Pinpoint the cell where the given text exists, returning its (X, Y) midpoint coordinate. 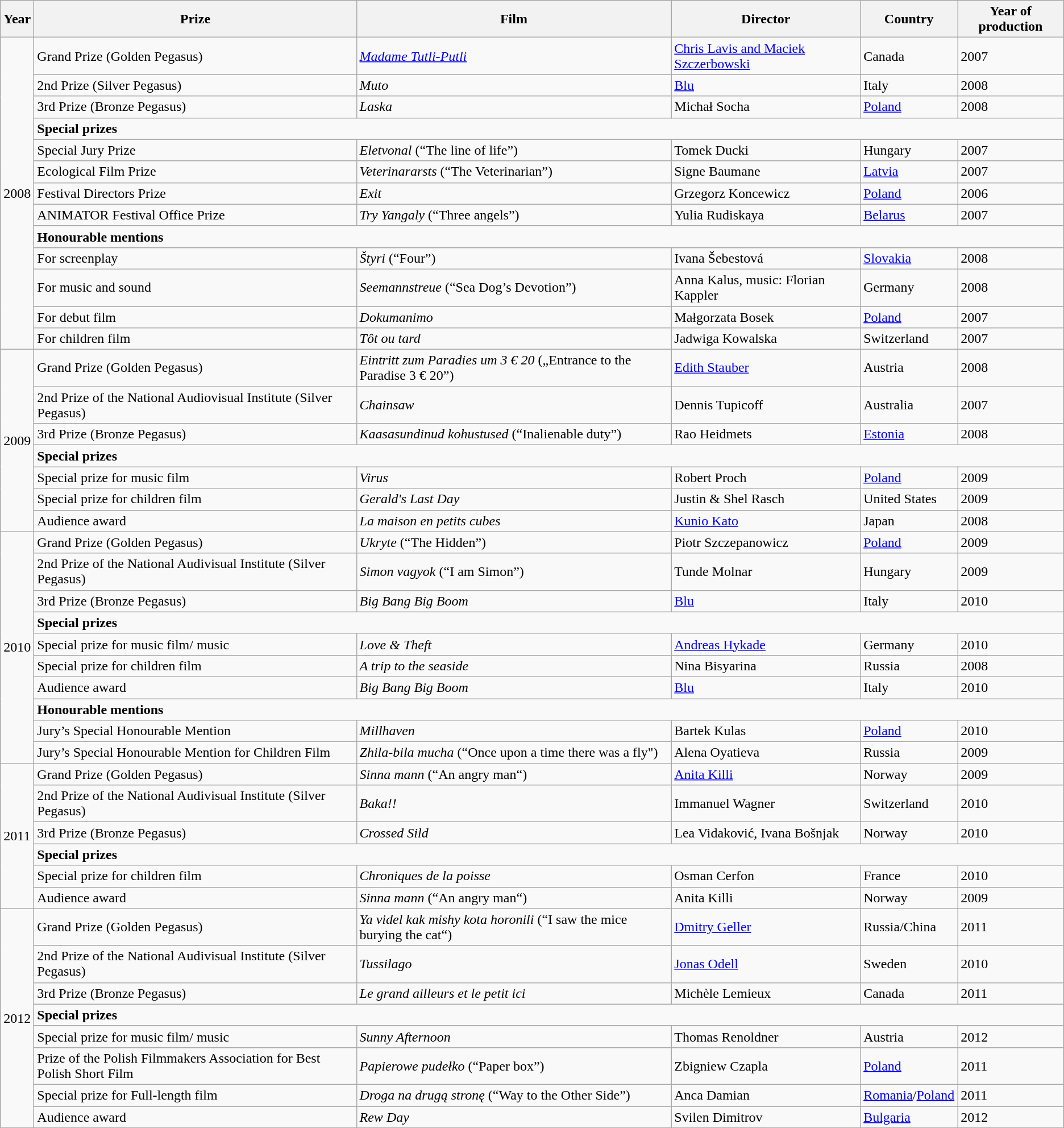
Papierowe pudełko (“Paper box”) (514, 1065)
Anca Damian (766, 1095)
Jury’s Special Honourable Mention (196, 731)
Signe Baumane (766, 172)
Gerald's Last Day (514, 499)
Zbigniew Czapla (766, 1065)
Tôt ou tard (514, 339)
For debut film (196, 317)
Rao Heidmets (766, 434)
For music and sound (196, 288)
Seemannstreue (“Sea Dog’s Devotion”) (514, 288)
Ya videl kak mishy kota horonili (“I saw the mice burying the cat“) (514, 927)
Immanuel Wagner (766, 804)
ANIMATOR Festival Office Prize (196, 215)
Special Jury Prize (196, 150)
Dmitry Geller (766, 927)
Tunde Molnar (766, 572)
Małgorzata Bosek (766, 317)
Baka!! (514, 804)
Bulgaria (909, 1117)
Robert Proch (766, 478)
Year (17, 19)
Bartek Kulas (766, 731)
Japan (909, 521)
Nina Bisyarina (766, 666)
For children film (196, 339)
Laska (514, 107)
Film (514, 19)
Chroniques de la poisse (514, 876)
Chris Lavis and Maciek Szczerbowski (766, 56)
Exit (514, 193)
Zhila-bila mucha (“Once upon a time there was a fly") (514, 753)
Australia (909, 405)
Russia/China (909, 927)
Slovakia (909, 258)
Eletvonal (“The line of life”) (514, 150)
Jonas Odell (766, 964)
Prize of the Polish Filmmakers Association for Best Polish Short Film (196, 1065)
Special prize for Full-length film (196, 1095)
Love & Theft (514, 644)
Svilen Dimitrov (766, 1117)
Anna Kalus, music: Florian Kappler (766, 288)
Virus (514, 478)
Rew Day (514, 1117)
Kunio Kato (766, 521)
Belarus (909, 215)
For screenplay (196, 258)
Madame Tutli-Putli (514, 56)
Eintritt zum Paradies um 3 € 20 („Entrance to the Paradise 3 € 20”) (514, 368)
2006 (1011, 193)
Ivana Šebestová (766, 258)
Director (766, 19)
Special prize for music film (196, 478)
La maison en petits cubes (514, 521)
Dokumanimo (514, 317)
Ukryte (“The Hidden”) (514, 542)
2nd Prize of the National Audiovisual Institute (Silver Pegasus) (196, 405)
Dennis Tupicoff (766, 405)
Muto (514, 85)
Andreas Hykade (766, 644)
France (909, 876)
Chainsaw (514, 405)
Alena Oyatieva (766, 753)
Jury’s Special Honourable Mention for Children Film (196, 753)
Lea Vidaković, Ivana Bošnjak (766, 833)
Veterinararsts (“The Veterinarian”) (514, 172)
Try Yangaly (“Three angels”) (514, 215)
Millhaven (514, 731)
Romania/Poland (909, 1095)
Kaasasundinud kohustused (“Inalienable duty”) (514, 434)
United States (909, 499)
Yulia Rudiskaya (766, 215)
Jadwiga Kowalska (766, 339)
Ecological Film Prize (196, 172)
Simon vagyok (“I am Simon”) (514, 572)
Le grand ailleurs et le petit ici (514, 993)
Thomas Renoldner (766, 1036)
Štyri (“Four”) (514, 258)
Sunny Afternoon (514, 1036)
Latvia (909, 172)
Osman Cerfon (766, 876)
Tomek Ducki (766, 150)
Estonia (909, 434)
Droga na drugą stronę (“Way to the Other Side”) (514, 1095)
Crossed Sild (514, 833)
Festival Directors Prize (196, 193)
Justin & Shel Rasch (766, 499)
Country (909, 19)
Michał Socha (766, 107)
Tussilago (514, 964)
2nd Prize (Silver Pegasus) (196, 85)
Prize (196, 19)
Grzegorz Koncewicz (766, 193)
Edith Stauber (766, 368)
Piotr Szczepanowicz (766, 542)
Michèle Lemieux (766, 993)
A trip to the seaside (514, 666)
Sweden (909, 964)
Year of production (1011, 19)
